From the cell containing the given text, extract its center point as (X, Y) coordinate. 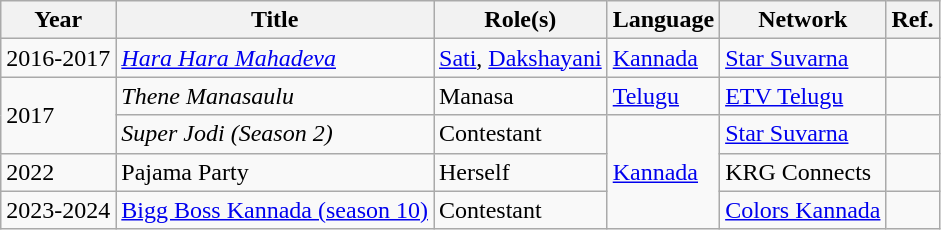
Colors Kannada (803, 210)
ETV Telugu (803, 96)
2022 (58, 172)
Language (663, 20)
Role(s) (521, 20)
Manasa (521, 96)
Bigg Boss Kannada (season 10) (275, 210)
Super Jodi (Season 2) (275, 134)
Ref. (912, 20)
2016-2017 (58, 58)
Pajama Party (275, 172)
KRG Connects (803, 172)
Sati, Dakshayani (521, 58)
2023-2024 (58, 210)
Thene Manasaulu (275, 96)
2017 (58, 115)
Year (58, 20)
Hara Hara Mahadeva (275, 58)
Network (803, 20)
Herself (521, 172)
Title (275, 20)
Telugu (663, 96)
